Scan for the cell matching the given text and deliver its (x, y) coordinate at center. 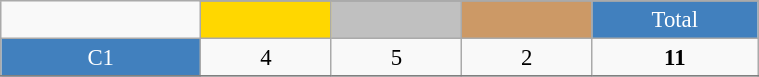
C1 (101, 58)
Total (675, 20)
2 (527, 58)
4 (266, 58)
5 (396, 58)
11 (675, 58)
